Find where the given text appears and provide that cell's center as [x, y] coordinate. 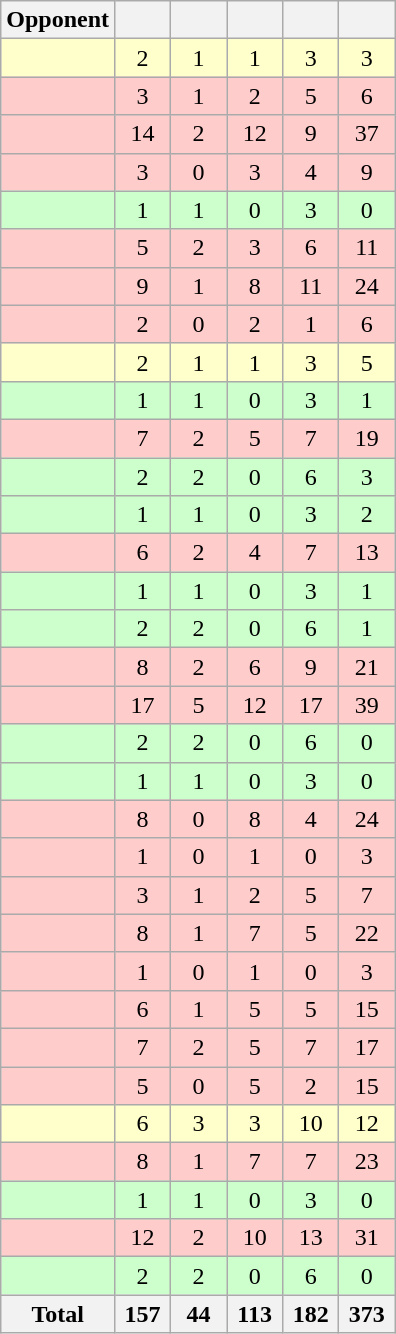
39 [367, 705]
182 [311, 1314]
31 [367, 1238]
14 [143, 134]
Opponent [58, 20]
23 [367, 1162]
22 [367, 933]
373 [367, 1314]
21 [367, 667]
Total [58, 1314]
113 [255, 1314]
157 [143, 1314]
37 [367, 134]
44 [199, 1314]
19 [367, 438]
